Determine the [X, Y] coordinate at the center of the cell enclosing the given text.  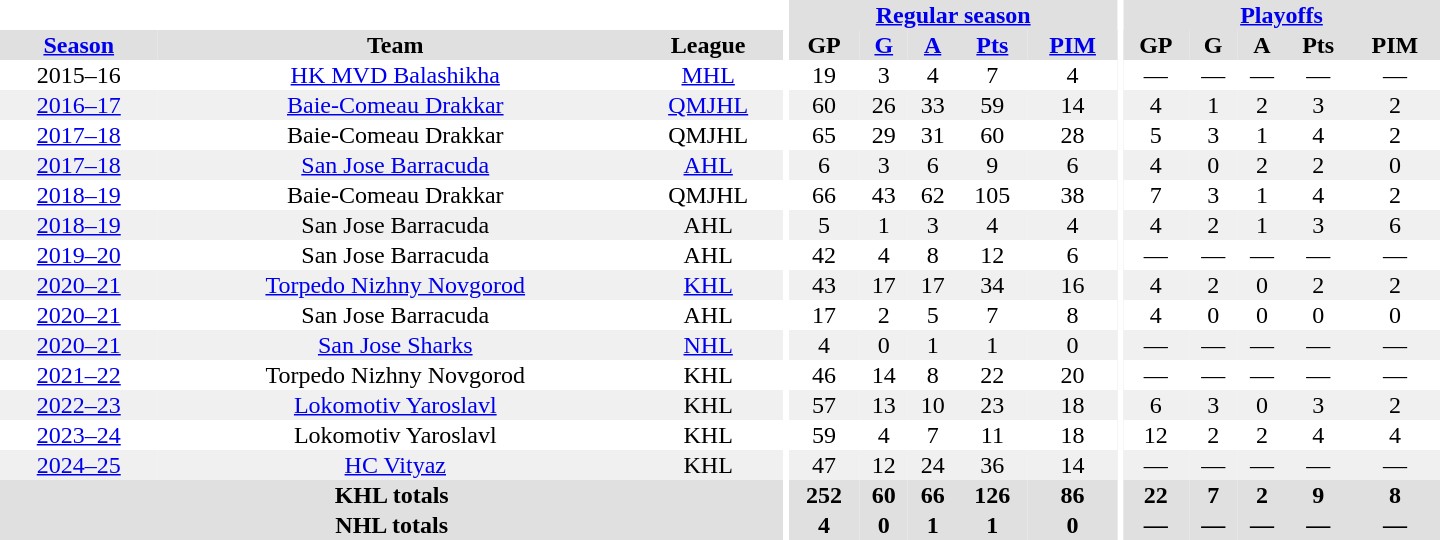
38 [1073, 195]
2022–23 [79, 405]
29 [884, 135]
126 [992, 495]
San Jose Sharks [396, 345]
57 [824, 405]
47 [824, 465]
HC Vityaz [396, 465]
2021–22 [79, 375]
65 [824, 135]
28 [1073, 135]
105 [992, 195]
19 [824, 75]
2024–25 [79, 465]
10 [932, 405]
2023–24 [79, 435]
33 [932, 105]
2016–17 [79, 105]
23 [992, 405]
Team [396, 45]
Playoffs [1282, 15]
42 [824, 255]
20 [1073, 375]
Season [79, 45]
31 [932, 135]
46 [824, 375]
13 [884, 405]
26 [884, 105]
34 [992, 285]
2019–20 [79, 255]
2015–16 [79, 75]
NHL [708, 345]
NHL totals [392, 525]
MHL [708, 75]
11 [992, 435]
16 [1073, 285]
86 [1073, 495]
36 [992, 465]
HK MVD Balashikha [396, 75]
Regular season [954, 15]
24 [932, 465]
252 [824, 495]
62 [932, 195]
League [708, 45]
KHL totals [392, 495]
